Provide the [X, Y] coordinate of the cell's center where the given text is located.  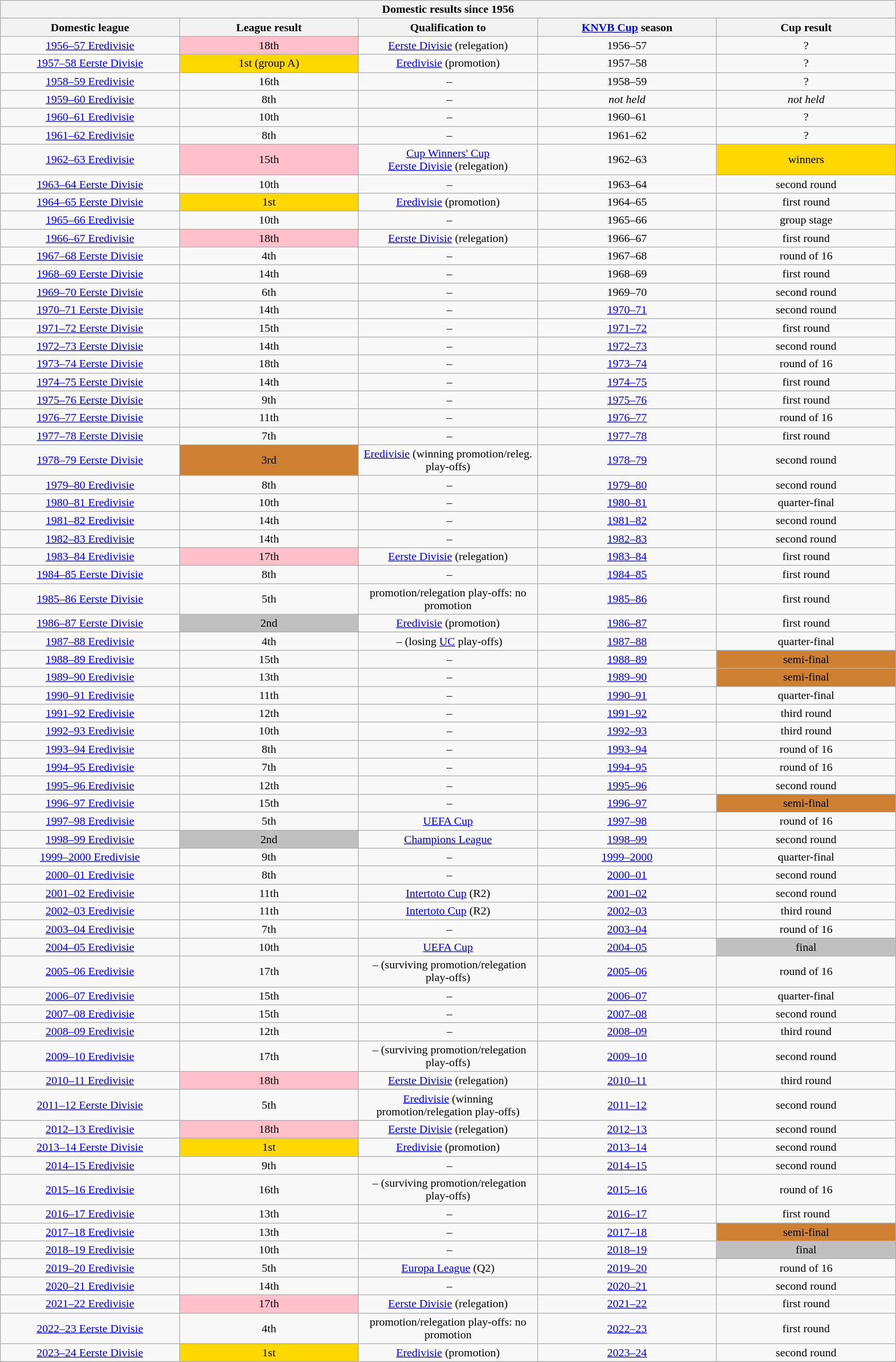
Champions League [448, 839]
1997–98 [627, 821]
2001–02 Eredivisie [90, 893]
2001–02 [627, 893]
2007–08 [627, 1014]
1973–74 [627, 364]
1978–79 Eerste Divisie [90, 460]
2014–15 Eredivisie [90, 1165]
2017–18 Eredivisie [90, 1232]
2012–13 Eredivisie [90, 1129]
1987–88 Eredivisie [90, 641]
League result [269, 27]
2020–21 Eredivisie [90, 1286]
1st (group A) [269, 63]
2022–23 [627, 1328]
1996–97 [627, 803]
6th [269, 292]
2002–03 [627, 911]
1996–97 Eredivisie [90, 803]
1982–83 [627, 538]
1968–69 Eerste Divisie [90, 274]
2017–18 [627, 1232]
1964–65 [627, 202]
2013–14 Eerste Divisie [90, 1147]
2015–16 [627, 1190]
2018–19 [627, 1250]
1976–77 Eerste Divisie [90, 418]
1988–89 Eredivisie [90, 659]
1992–93 Eredivisie [90, 731]
2005–06 [627, 972]
1990–91 Eredivisie [90, 695]
Eredivisie (winning promotion/relegation play-offs) [448, 1105]
1974–75 Eerste Divisie [90, 382]
1986–87 Eerste Divisie [90, 623]
2010–11 [627, 1080]
1993–94 [627, 749]
1962–63 Eredivisie [90, 160]
2016–17 [627, 1214]
1969–70 [627, 292]
2020–21 [627, 1286]
2005–06 Eredivisie [90, 972]
1956–57 [627, 45]
2007–08 Eredivisie [90, 1014]
1979–80 [627, 484]
1986–87 [627, 623]
KNVB Cup season [627, 27]
1990–91 [627, 695]
2011–12 Eerste Divisie [90, 1105]
2023–24 Eerste Divisie [90, 1353]
1967–68 Eerste Divisie [90, 256]
1982–83 Eredivisie [90, 538]
1985–86 Eerste Divisie [90, 599]
2022–23 Eerste Divisie [90, 1328]
2018–19 Eredivisie [90, 1250]
2009–10 [627, 1056]
2014–15 [627, 1165]
1988–89 [627, 659]
2015–16 Eredivisie [90, 1190]
2008–09 Eredivisie [90, 1032]
2013–14 [627, 1147]
1975–76 [627, 400]
1983–84 Eredivisie [90, 557]
1960–61 [627, 117]
Europa League (Q2) [448, 1268]
1979–80 Eredivisie [90, 484]
1963–64 [627, 184]
2021–22 [627, 1304]
1998–99 [627, 839]
2000–01 Eredivisie [90, 875]
1957–58 Eerste Divisie [90, 63]
2004–05 Eredivisie [90, 947]
1995–96 [627, 785]
1958–59 [627, 81]
2019–20 Eredivisie [90, 1268]
2023–24 [627, 1353]
2006–07 [627, 996]
2019–20 [627, 1268]
Eredivisie (winning promotion/releg. play-offs) [448, 460]
1961–62 [627, 135]
1966–67 [627, 238]
1967–68 [627, 256]
1963–64 Eerste Divisie [90, 184]
Qualification to [448, 27]
winners [806, 160]
2012–13 [627, 1129]
Domestic league [90, 27]
1969–70 Eerste Divisie [90, 292]
1975–76 Eerste Divisie [90, 400]
1989–90 Eredivisie [90, 677]
1995–96 Eredivisie [90, 785]
1974–75 [627, 382]
1970–71 Eerste Divisie [90, 310]
group stage [806, 220]
1977–78 Eerste Divisie [90, 436]
1989–90 [627, 677]
2008–09 [627, 1032]
1992–93 [627, 731]
1971–72 Eerste Divisie [90, 328]
1960–61 Eredivisie [90, 117]
1994–95 [627, 767]
Cup Winners' Cup Eerste Divisie (relegation) [448, 160]
1962–63 [627, 160]
1964–65 Eerste Divisie [90, 202]
1994–95 Eredivisie [90, 767]
1978–79 [627, 460]
1998–99 Eredivisie [90, 839]
2009–10 Eredivisie [90, 1056]
1965–66 [627, 220]
2010–11 Eredivisie [90, 1080]
2004–05 [627, 947]
2002–03 Eredivisie [90, 911]
1961–62 Eredivisie [90, 135]
1980–81 [627, 502]
1971–72 [627, 328]
2003–04 [627, 929]
1984–85 Eerste Divisie [90, 575]
2016–17 Eredivisie [90, 1214]
1966–67 Eredivisie [90, 238]
3rd [269, 460]
1972–73 Eerste Divisie [90, 346]
1980–81 Eredivisie [90, 502]
2021–22 Eredivisie [90, 1304]
1993–94 Eredivisie [90, 749]
1957–58 [627, 63]
2000–01 [627, 875]
1972–73 [627, 346]
Cup result [806, 27]
1965–66 Eredivisie [90, 220]
1977–78 [627, 436]
1959–60 Eredivisie [90, 99]
1981–82 Eredivisie [90, 520]
2011–12 [627, 1105]
1981–82 [627, 520]
2003–04 Eredivisie [90, 929]
Domestic results since 1956 [448, 9]
2006–07 Eredivisie [90, 996]
1968–69 [627, 274]
1999–2000 [627, 857]
1983–84 [627, 557]
1956–57 Eredivisie [90, 45]
1958–59 Eredivisie [90, 81]
1987–88 [627, 641]
1976–77 [627, 418]
1970–71 [627, 310]
1999–2000 Eredivisie [90, 857]
1985–86 [627, 599]
1991–92 [627, 713]
– (losing UC play-offs) [448, 641]
1984–85 [627, 575]
1973–74 Eerste Divisie [90, 364]
1991–92 Eredivisie [90, 713]
1997–98 Eredivisie [90, 821]
